From the cell containing the given text, extract its center point as [X, Y] coordinate. 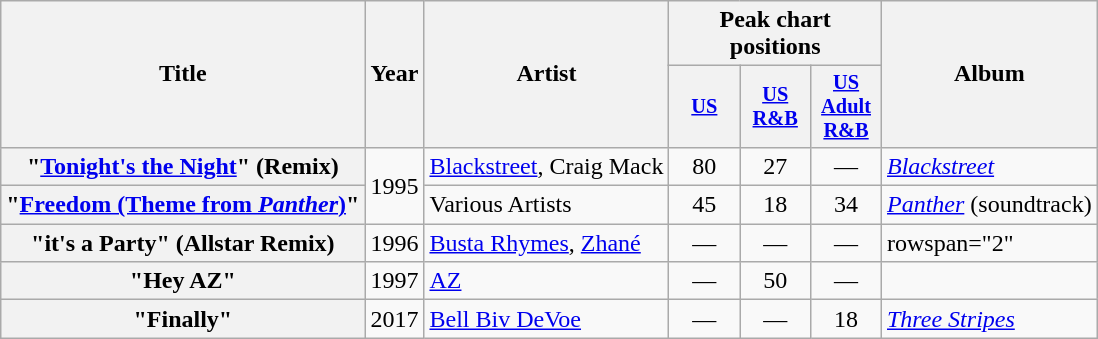
"Freedom (Theme from Panther)" [183, 205]
1996 [394, 243]
Blackstreet, Craig Mack [546, 166]
Blackstreet [989, 166]
"Tonight's the Night" (Remix) [183, 166]
80 [704, 166]
2017 [394, 319]
Various Artists [546, 205]
45 [704, 205]
50 [776, 281]
Panther (soundtrack) [989, 205]
34 [846, 205]
"it's a Party" (Allstar Remix) [183, 243]
Three Stripes [989, 319]
27 [776, 166]
US Adult R&B [846, 107]
US [704, 107]
rowspan="2" [989, 243]
Album [989, 74]
Bell Biv DeVoe [546, 319]
1995 [394, 185]
US R&B [776, 107]
Busta Rhymes, Zhané [546, 243]
1997 [394, 281]
AZ [546, 281]
"Hey AZ" [183, 281]
"Finally" [183, 319]
Year [394, 74]
Peak chart positions [776, 34]
Title [183, 74]
Artist [546, 74]
